Output the [X, Y] coordinate of the center of the cell containing the given text.  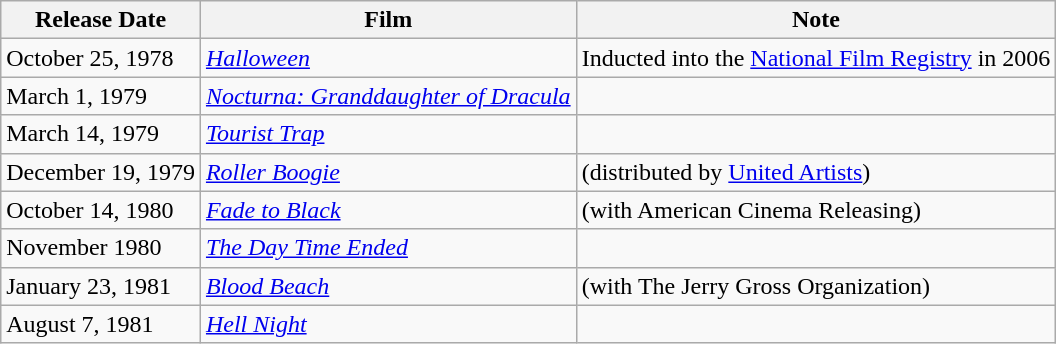
December 19, 1979 [101, 172]
Film [388, 20]
November 1980 [101, 248]
Halloween [388, 58]
August 7, 1981 [101, 324]
Fade to Black [388, 210]
Nocturna: Granddaughter of Dracula [388, 96]
October 14, 1980 [101, 210]
The Day Time Ended [388, 248]
March 1, 1979 [101, 96]
Roller Boogie [388, 172]
Inducted into the National Film Registry in 2006 [816, 58]
January 23, 1981 [101, 286]
Blood Beach [388, 286]
(with The Jerry Gross Organization) [816, 286]
(with American Cinema Releasing) [816, 210]
Note [816, 20]
Tourist Trap [388, 134]
October 25, 1978 [101, 58]
Release Date [101, 20]
(distributed by United Artists) [816, 172]
Hell Night [388, 324]
March 14, 1979 [101, 134]
